Pinpoint the cell where the given text exists, returning its [X, Y] midpoint coordinate. 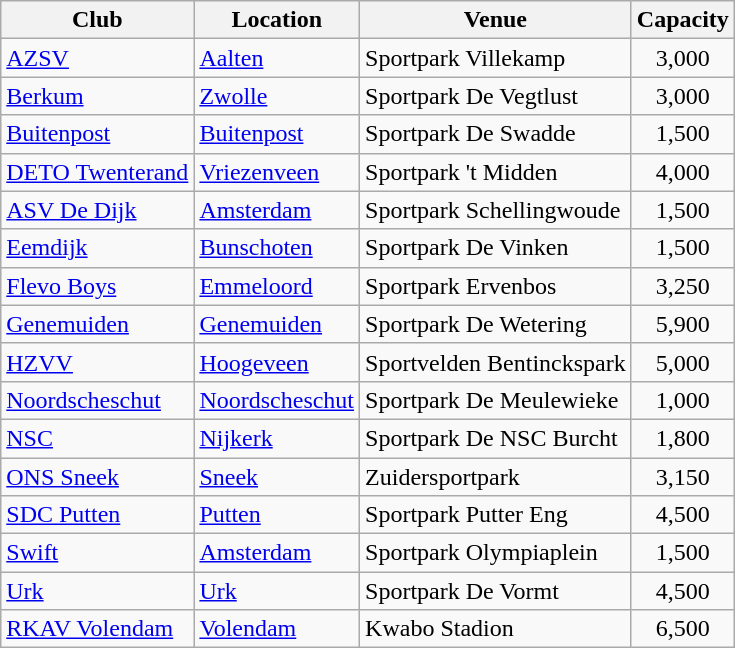
Sportpark De Swadde [496, 134]
Sportpark De Wetering [496, 324]
Sportpark De Vormt [496, 591]
Kwabo Stadion [496, 629]
3,150 [682, 477]
Sportpark De Vinken [496, 248]
Aalten [277, 58]
Sportpark Schellingwoude [496, 210]
Swift [98, 553]
Volendam [277, 629]
Sportpark Olympiaplein [496, 553]
Sportpark De NSC Burcht [496, 438]
Sportvelden Bentinckspark [496, 362]
Putten [277, 515]
HZVV [98, 362]
Vriezenveen [277, 172]
Hoogeveen [277, 362]
Sneek [277, 477]
NSC [98, 438]
RKAV Volendam [98, 629]
Sportpark De Vegtlust [496, 96]
ONS Sneek [98, 477]
1,800 [682, 438]
Club [98, 20]
Sportpark Putter Eng [496, 515]
4,000 [682, 172]
Sportpark 't Midden [496, 172]
DETO Twenterand [98, 172]
6,500 [682, 629]
5,900 [682, 324]
Capacity [682, 20]
Zuidersportpark [496, 477]
Berkum [98, 96]
Nijkerk [277, 438]
Sportpark Ervenbos [496, 286]
SDC Putten [98, 515]
1,000 [682, 400]
3,250 [682, 286]
Zwolle [277, 96]
Bunschoten [277, 248]
ASV De Dijk [98, 210]
Emmeloord [277, 286]
Venue [496, 20]
Flevo Boys [98, 286]
Sportpark Villekamp [496, 58]
Eemdijk [98, 248]
AZSV [98, 58]
5,000 [682, 362]
Location [277, 20]
Sportpark De Meulewieke [496, 400]
